Return [x, y] of the center of cell containing provided text 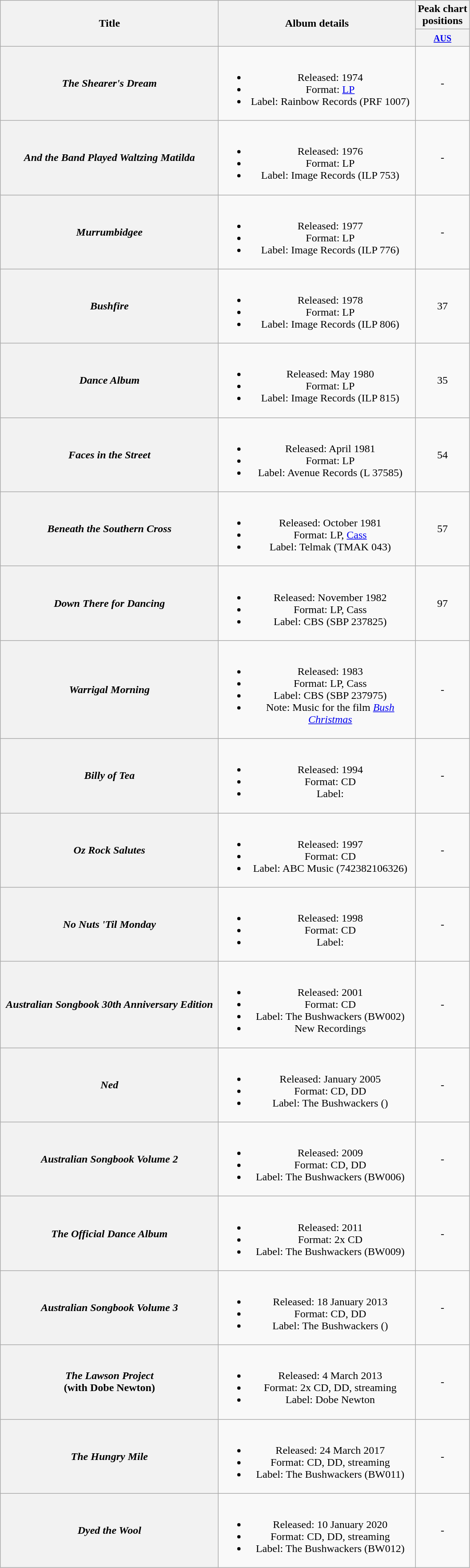
Faces in the Street [109, 454]
The Shearer's Dream [109, 84]
57 [442, 529]
Dance Album [109, 381]
97 [442, 603]
Ned [109, 1085]
Australian Songbook Volume 3 [109, 1308]
AUS [442, 38]
Billy of Tea [109, 775]
Album details [317, 23]
Released: 1983Format: LP, CassLabel: CBS (SBP 237975)Note: Music for the film Bush Christmas [317, 689]
No Nuts 'Til Monday [109, 925]
Released: 1974Format: LPLabel: Rainbow Records (PRF 1007) [317, 84]
Released: 1976Format: LPLabel: Image Records (ILP 753) [317, 157]
The Official Dance Album [109, 1233]
Released: January 2005Format: CD, DDLabel: The Bushwackers () [317, 1085]
And the Band Played Waltzing Matilda [109, 157]
Peak chartpositions [442, 15]
37 [442, 306]
Title [109, 23]
The Hungry Mile [109, 1456]
Released: 1978Format: LPLabel: Image Records (ILP 806) [317, 306]
Released: October 1981Format: LP, CassLabel: Telmak (TMAK 043) [317, 529]
Released: April 1981Format: LPLabel: Avenue Records (L 37585) [317, 454]
Released: 10 January 2020Format: CD, DD, streamingLabel: The Bushwackers (BW012) [317, 1530]
Released: 2009Format: CD, DDLabel: The Bushwackers (BW006) [317, 1159]
Released: November 1982Format: LP, CassLabel: CBS (SBP 237825) [317, 603]
Oz Rock Salutes [109, 850]
Released: 1994Format: CDLabel: [317, 775]
Bushfire [109, 306]
Released: 2001Format: CDLabel: The Bushwackers (BW002)New Recordings [317, 1005]
Warrigal Morning [109, 689]
Released: 24 March 2017Format: CD, DD, streamingLabel: The Bushwackers (BW011) [317, 1456]
Down There for Dancing [109, 603]
Dyed the Wool [109, 1530]
Released: 1997Format: CDLabel: ABC Music (742382106326) [317, 850]
Released: 2011Format: 2x CDLabel: The Bushwackers (BW009) [317, 1233]
Released: 1977Format: LPLabel: Image Records (ILP 776) [317, 232]
Australian Songbook Volume 2 [109, 1159]
54 [442, 454]
35 [442, 381]
Released: 4 March 2013Format: 2x CD, DD, streamingLabel: Dobe Newton [317, 1382]
Released: May 1980Format: LPLabel: Image Records (ILP 815) [317, 381]
Murrumbidgee [109, 232]
Released: 1998Format: CDLabel: [317, 925]
Beneath the Southern Cross [109, 529]
The Lawson Project (with Dobe Newton) [109, 1382]
Released: 18 January 2013Format: CD, DDLabel: The Bushwackers () [317, 1308]
Australian Songbook 30th Anniversary Edition [109, 1005]
